Determine the (x, y) coordinate at the center of the cell enclosing the given text.  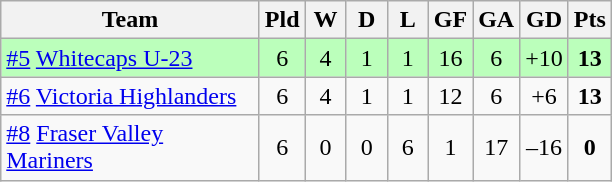
#5 Whitecaps U-23 (130, 58)
GF (450, 20)
Team (130, 20)
#6 Victoria Highlanders (130, 96)
GA (496, 20)
+6 (544, 96)
+10 (544, 58)
W (326, 20)
Pts (590, 20)
D (366, 20)
16 (450, 58)
Pld (282, 20)
#8 Fraser Valley Mariners (130, 148)
GD (544, 20)
17 (496, 148)
12 (450, 96)
–16 (544, 148)
L (408, 20)
